Provide the (x, y) coordinate of the cell's center where the given text is located.  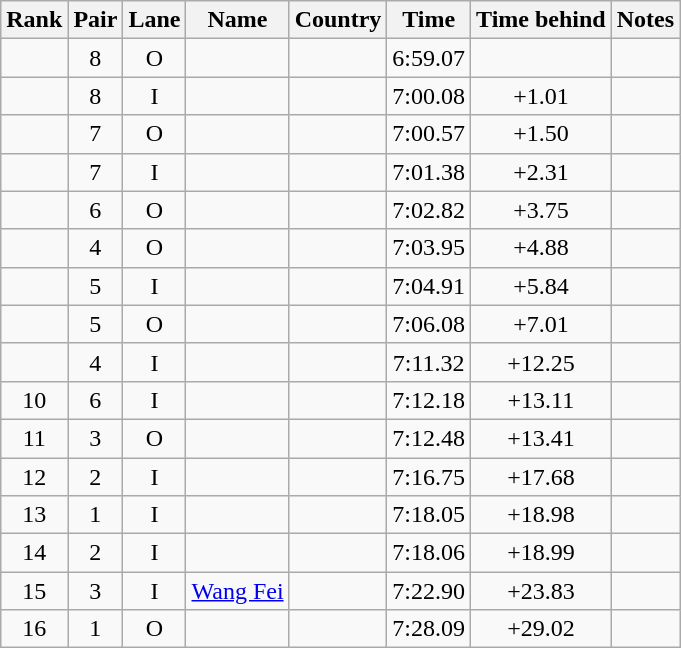
7:28.09 (429, 629)
7:16.75 (429, 477)
7:18.05 (429, 515)
+4.88 (542, 248)
+1.01 (542, 96)
Notes (645, 20)
+7.01 (542, 324)
+17.68 (542, 477)
Time (429, 20)
16 (34, 629)
+23.83 (542, 591)
7:04.91 (429, 286)
7:02.82 (429, 210)
7:18.06 (429, 553)
+2.31 (542, 172)
7:00.57 (429, 134)
Wang Fei (238, 591)
Pair (96, 20)
+29.02 (542, 629)
Rank (34, 20)
13 (34, 515)
6:59.07 (429, 58)
+3.75 (542, 210)
7:03.95 (429, 248)
+12.25 (542, 362)
Lane (154, 20)
7:12.18 (429, 400)
7:00.08 (429, 96)
14 (34, 553)
7:06.08 (429, 324)
+18.99 (542, 553)
Time behind (542, 20)
10 (34, 400)
7:12.48 (429, 438)
Name (238, 20)
7:11.32 (429, 362)
15 (34, 591)
+5.84 (542, 286)
7:01.38 (429, 172)
Country (338, 20)
11 (34, 438)
+13.11 (542, 400)
+1.50 (542, 134)
+13.41 (542, 438)
+18.98 (542, 515)
7:22.90 (429, 591)
12 (34, 477)
